From the cell containing the given text, extract its center point as [X, Y] coordinate. 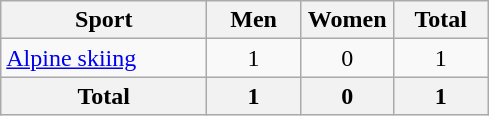
Sport [104, 20]
Alpine skiing [104, 58]
Men [254, 20]
Women [347, 20]
